Pinpoint the cell where the given text exists, returning its [x, y] midpoint coordinate. 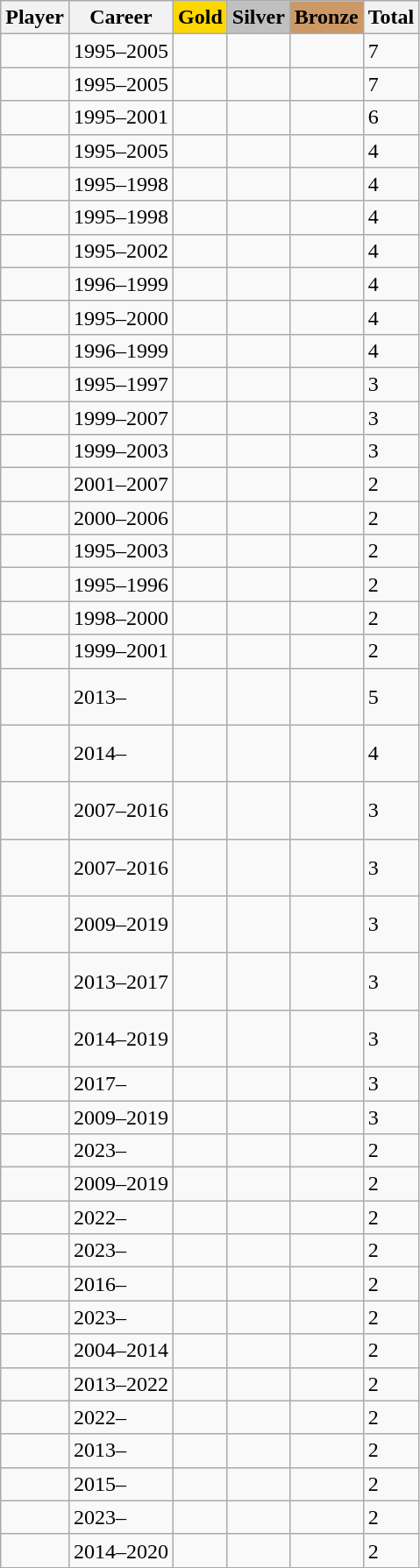
5 [391, 696]
2013–2017 [121, 982]
2015– [121, 1484]
2013–2022 [121, 1384]
1995–1996 [121, 585]
1995–1997 [121, 384]
1995–2002 [121, 251]
2000–2006 [121, 518]
1999–2003 [121, 451]
2014– [121, 754]
1995–2000 [121, 317]
1999–2007 [121, 418]
Career [121, 18]
2017– [121, 1083]
Total [391, 18]
2014–2019 [121, 1038]
2001–2007 [121, 485]
1995–2001 [121, 117]
1995–2003 [121, 551]
2004–2014 [121, 1351]
Player [35, 18]
Gold [201, 18]
2014–2020 [121, 1550]
2016– [121, 1284]
6 [391, 117]
1999–2001 [121, 651]
1998–2000 [121, 618]
Silver [258, 18]
Bronze [326, 18]
